Pinpoint the cell where the given text exists, returning its [x, y] midpoint coordinate. 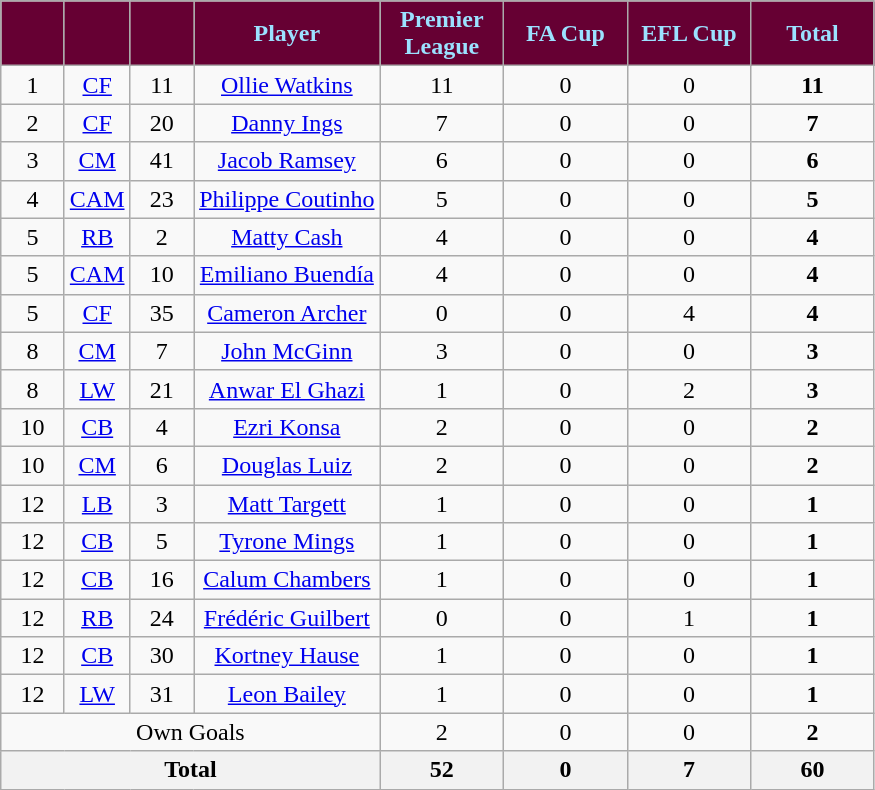
31 [162, 694]
Matty Cash [287, 237]
Ollie Watkins [287, 85]
21 [162, 389]
Tyrone Mings [287, 542]
Kortney Hause [287, 656]
60 [813, 770]
Matt Targett [287, 503]
Danny Ings [287, 123]
16 [162, 580]
Leon Bailey [287, 694]
Anwar El Ghazi [287, 389]
Douglas Luiz [287, 465]
Jacob Ramsey [287, 161]
Premier League [442, 34]
35 [162, 313]
Player [287, 34]
30 [162, 656]
Emiliano Buendía [287, 275]
FA Cup [566, 34]
24 [162, 618]
23 [162, 199]
Frédéric Guilbert [287, 618]
EFL Cup [689, 34]
Ezri Konsa [287, 427]
Calum Chambers [287, 580]
John McGinn [287, 351]
LB [97, 503]
52 [442, 770]
Philippe Coutinho [287, 199]
Cameron Archer [287, 313]
20 [162, 123]
Own Goals [190, 732]
41 [162, 161]
